Return the [x, y] coordinate for the center point of the cell that contains the specified text.  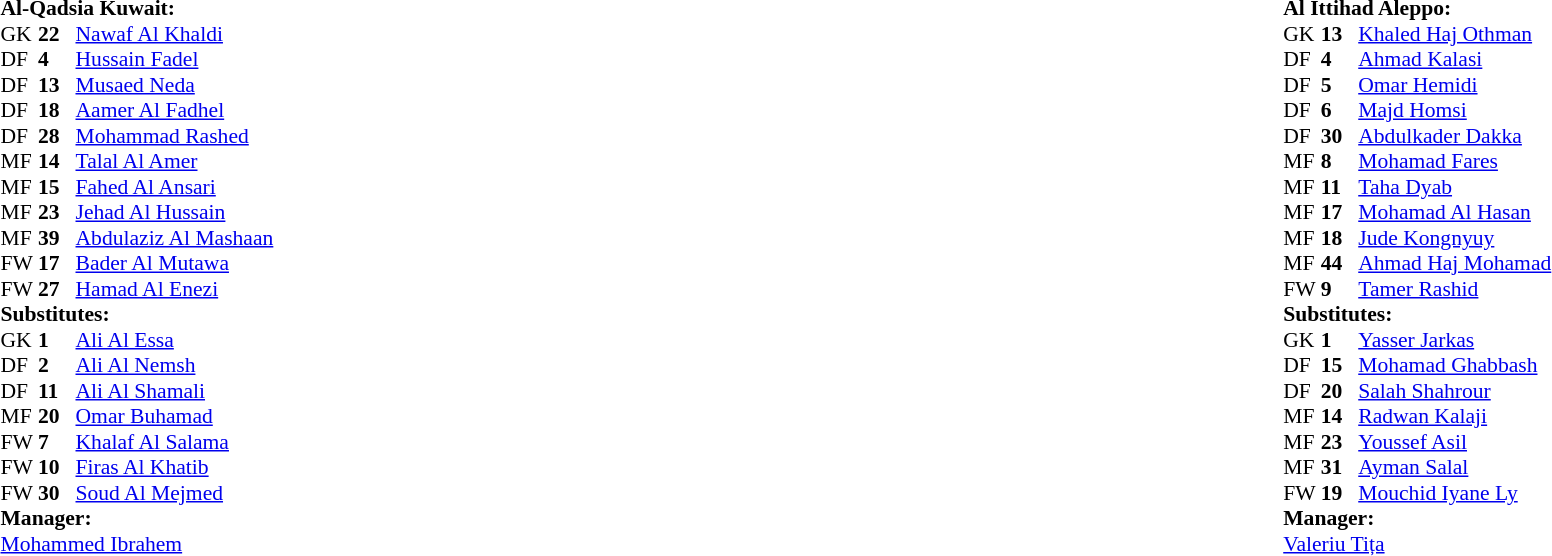
Bader Al Mutawa [175, 263]
Radwan Kalaji [1454, 417]
Mohamad Al Hasan [1454, 213]
Youssef Asil [1454, 442]
39 [57, 238]
Abdulaziz Al Mashaan [175, 238]
Mohammad Rashed [175, 136]
Omar Buhamad [175, 417]
Ahmad Kalasi [1454, 59]
28 [57, 136]
Omar Hemidi [1454, 85]
Firas Al Khatib [175, 467]
Talal Al Amer [175, 161]
Mouchid Iyane Ly [1454, 493]
Fahed Al Ansari [175, 187]
31 [1340, 467]
Ali Al Essa [175, 340]
Yasser Jarkas [1454, 340]
9 [1340, 289]
Mohamad Ghabbash [1454, 365]
Soud Al Mejmed [175, 493]
Hamad Al Enezi [175, 289]
Ali Al Shamali [175, 391]
6 [1340, 111]
Majd Homsi [1454, 111]
19 [1340, 493]
Tamer Rashid [1454, 289]
Taha Dyab [1454, 187]
Khaled Haj Othman [1454, 34]
Salah Shahrour [1454, 391]
27 [57, 289]
Nawaf Al Khaldi [175, 34]
Musaed Neda [175, 85]
Ahmad Haj Mohamad [1454, 263]
Hussain Fadel [175, 59]
Mohamad Fares [1454, 161]
8 [1340, 161]
44 [1340, 263]
Khalaf Al Salama [175, 442]
22 [57, 34]
Ayman Salal [1454, 467]
Jude Kongnyuy [1454, 238]
Ali Al Nemsh [175, 365]
5 [1340, 85]
Aamer Al Fadhel [175, 111]
10 [57, 467]
7 [57, 442]
Abdulkader Dakka [1454, 136]
Jehad Al Hussain [175, 213]
2 [57, 365]
